Identify which cell holds the provided text, then report its (x, y) central coordinate. 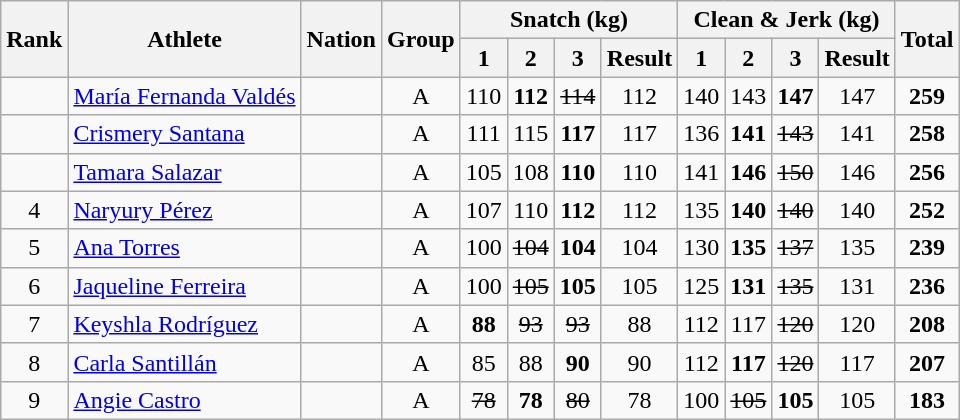
80 (578, 400)
252 (927, 210)
Angie Castro (184, 400)
125 (702, 286)
114 (578, 96)
85 (484, 362)
Athlete (184, 39)
Nation (341, 39)
236 (927, 286)
9 (34, 400)
Keyshla Rodríguez (184, 324)
208 (927, 324)
5 (34, 248)
136 (702, 134)
Carla Santillán (184, 362)
111 (484, 134)
108 (530, 172)
Ana Torres (184, 248)
259 (927, 96)
Tamara Salazar (184, 172)
Rank (34, 39)
4 (34, 210)
150 (796, 172)
Group (420, 39)
Naryury Pérez (184, 210)
Total (927, 39)
137 (796, 248)
7 (34, 324)
María Fernanda Valdés (184, 96)
207 (927, 362)
Clean & Jerk (kg) (787, 20)
Jaqueline Ferreira (184, 286)
Crismery Santana (184, 134)
183 (927, 400)
258 (927, 134)
256 (927, 172)
107 (484, 210)
Snatch (kg) (569, 20)
130 (702, 248)
6 (34, 286)
8 (34, 362)
239 (927, 248)
115 (530, 134)
